Pinpoint the cell where the given text exists, returning its [X, Y] midpoint coordinate. 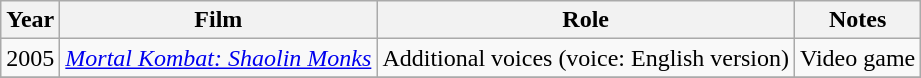
Role [586, 20]
Additional voices (voice: English version) [586, 58]
Year [30, 20]
Film [218, 20]
Video game [858, 58]
Mortal Kombat: Shaolin Monks [218, 58]
2005 [30, 58]
Notes [858, 20]
